Extract the (X, Y) coordinate from the center of the cell holding the provided text.  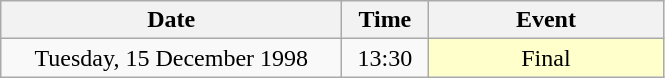
Final (546, 58)
Date (172, 20)
Tuesday, 15 December 1998 (172, 58)
13:30 (385, 58)
Event (546, 20)
Time (385, 20)
